Pinpoint the cell where the given text exists, returning its [x, y] midpoint coordinate. 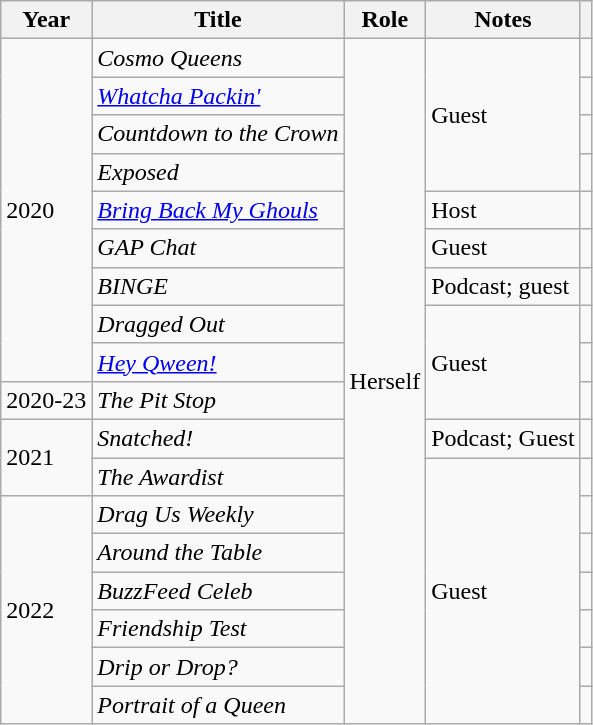
Podcast; Guest [503, 438]
BINGE [218, 286]
Around the Table [218, 553]
2022 [46, 610]
Host [503, 210]
The Pit Stop [218, 400]
GAP Chat [218, 248]
Dragged Out [218, 324]
Bring Back My Ghouls [218, 210]
BuzzFeed Celeb [218, 591]
Role [385, 20]
Drip or Drop? [218, 667]
Title [218, 20]
Friendship Test [218, 629]
Snatched! [218, 438]
Herself [385, 382]
2020-23 [46, 400]
Year [46, 20]
Whatcha Packin' [218, 96]
Portrait of a Queen [218, 705]
Hey Qween! [218, 362]
Drag Us Weekly [218, 515]
2020 [46, 210]
Cosmo Queens [218, 58]
The Awardist [218, 477]
Countdown to the Crown [218, 134]
2021 [46, 457]
Notes [503, 20]
Exposed [218, 172]
Podcast; guest [503, 286]
